Provide the [X, Y] coordinate of the cell's center where the given text is located.  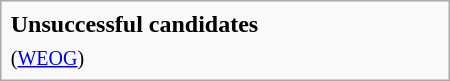
Unsuccessful candidates [224, 24]
(WEOG) [224, 57]
